Locate the cell with the specified text and output its [X, Y] center coordinate. 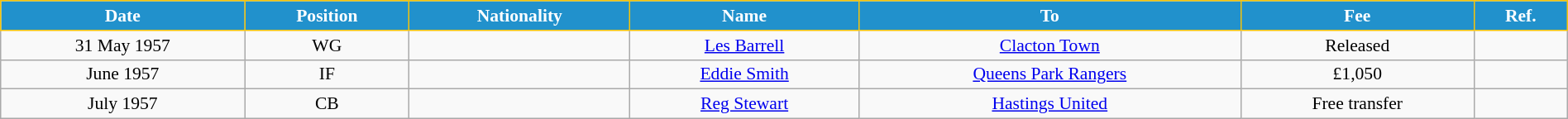
CB [327, 104]
Position [327, 16]
Clacton Town [1049, 45]
To [1049, 16]
Les Barrell [744, 45]
Eddie Smith [744, 74]
Reg Stewart [744, 104]
Released [1357, 45]
July 1957 [122, 104]
Nationality [519, 16]
Hastings United [1049, 104]
IF [327, 74]
Name [744, 16]
WG [327, 45]
Ref. [1520, 16]
Queens Park Rangers [1049, 74]
Date [122, 16]
Fee [1357, 16]
June 1957 [122, 74]
£1,050 [1357, 74]
Free transfer [1357, 104]
31 May 1957 [122, 45]
